Search for the cell housing the specified text and yield its [X, Y] center coordinate. 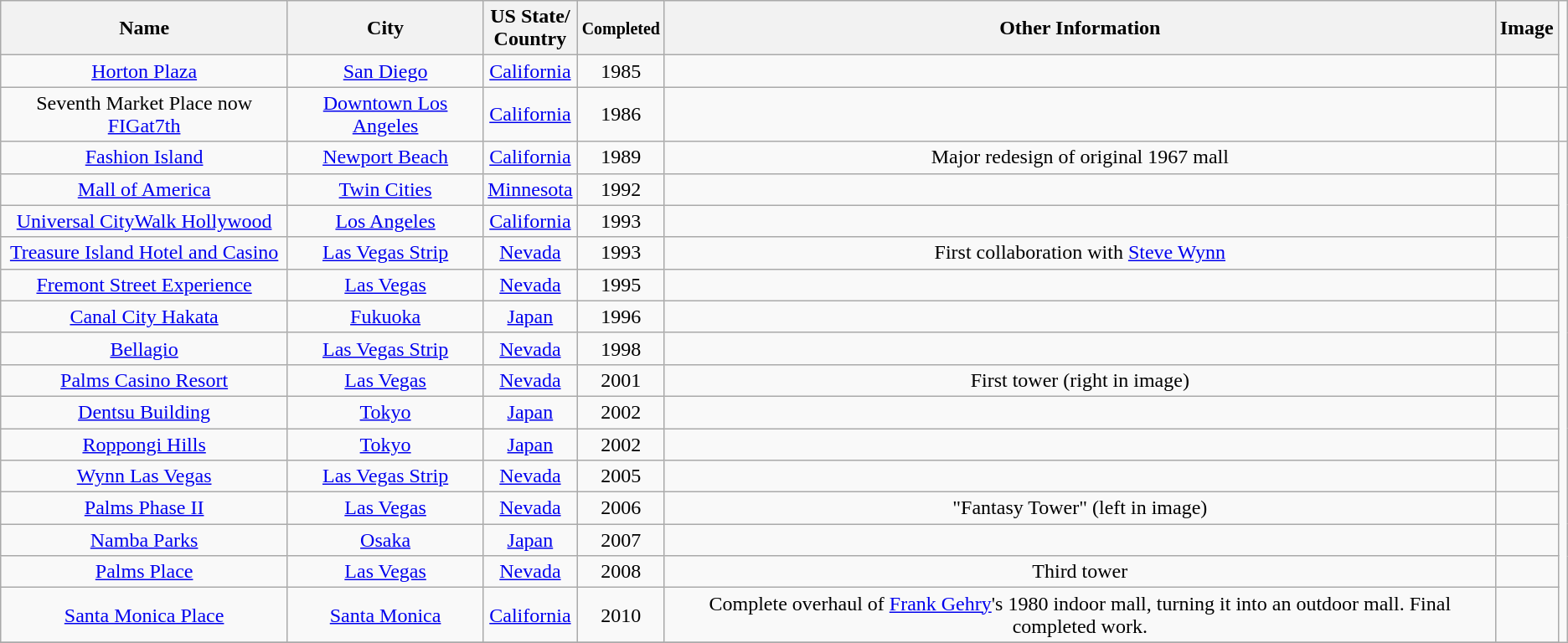
Los Angeles [385, 221]
US State/Country [530, 28]
Downtown Los Angeles [385, 114]
Third tower [1080, 572]
Other Information [1080, 28]
Seventh Market Place now FIGat7th [144, 114]
Fukuoka [385, 316]
"Fantasy Tower" (left in image) [1080, 508]
Palms Casino Resort [144, 380]
2008 [621, 572]
Completed [621, 28]
Major redesign of original 1967 mall [1080, 157]
Fashion Island [144, 157]
1998 [621, 348]
Namba Parks [144, 540]
Santa Monica Place [144, 615]
First collaboration with Steve Wynn [1080, 253]
Bellagio [144, 348]
First tower (right in image) [1080, 380]
1985 [621, 71]
Osaka [385, 540]
2001 [621, 380]
Newport Beach [385, 157]
Santa Monica [385, 615]
2007 [621, 540]
Mall of America [144, 189]
Name [144, 28]
Palms Phase II [144, 508]
2005 [621, 476]
Dentsu Building [144, 412]
San Diego [385, 71]
Minnesota [530, 189]
2010 [621, 615]
Treasure Island Hotel and Casino [144, 253]
City [385, 28]
Complete overhaul of Frank Gehry's 1980 indoor mall, turning it into an outdoor mall. Final completed work. [1080, 615]
Horton Plaza [144, 71]
Image [1526, 28]
Wynn Las Vegas [144, 476]
1996 [621, 316]
Universal CityWalk Hollywood [144, 221]
1995 [621, 285]
Fremont Street Experience [144, 285]
Twin Cities [385, 189]
Palms Place [144, 572]
2006 [621, 508]
Canal City Hakata [144, 316]
1989 [621, 157]
Roppongi Hills [144, 445]
1986 [621, 114]
1992 [621, 189]
